Return the (X, Y) coordinate for the center point of the cell that contains the specified text.  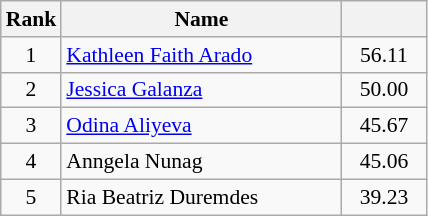
56.11 (384, 55)
Odina Aliyeva (201, 126)
2 (32, 90)
Kathleen Faith Arado (201, 55)
1 (32, 55)
4 (32, 162)
Rank (32, 19)
45.06 (384, 162)
Anngela Nunag (201, 162)
39.23 (384, 197)
3 (32, 126)
45.67 (384, 126)
Jessica Galanza (201, 90)
Ria Beatriz Duremdes (201, 197)
50.00 (384, 90)
5 (32, 197)
Name (201, 19)
